Determine the (x, y) coordinate at the center of the cell enclosing the given text.  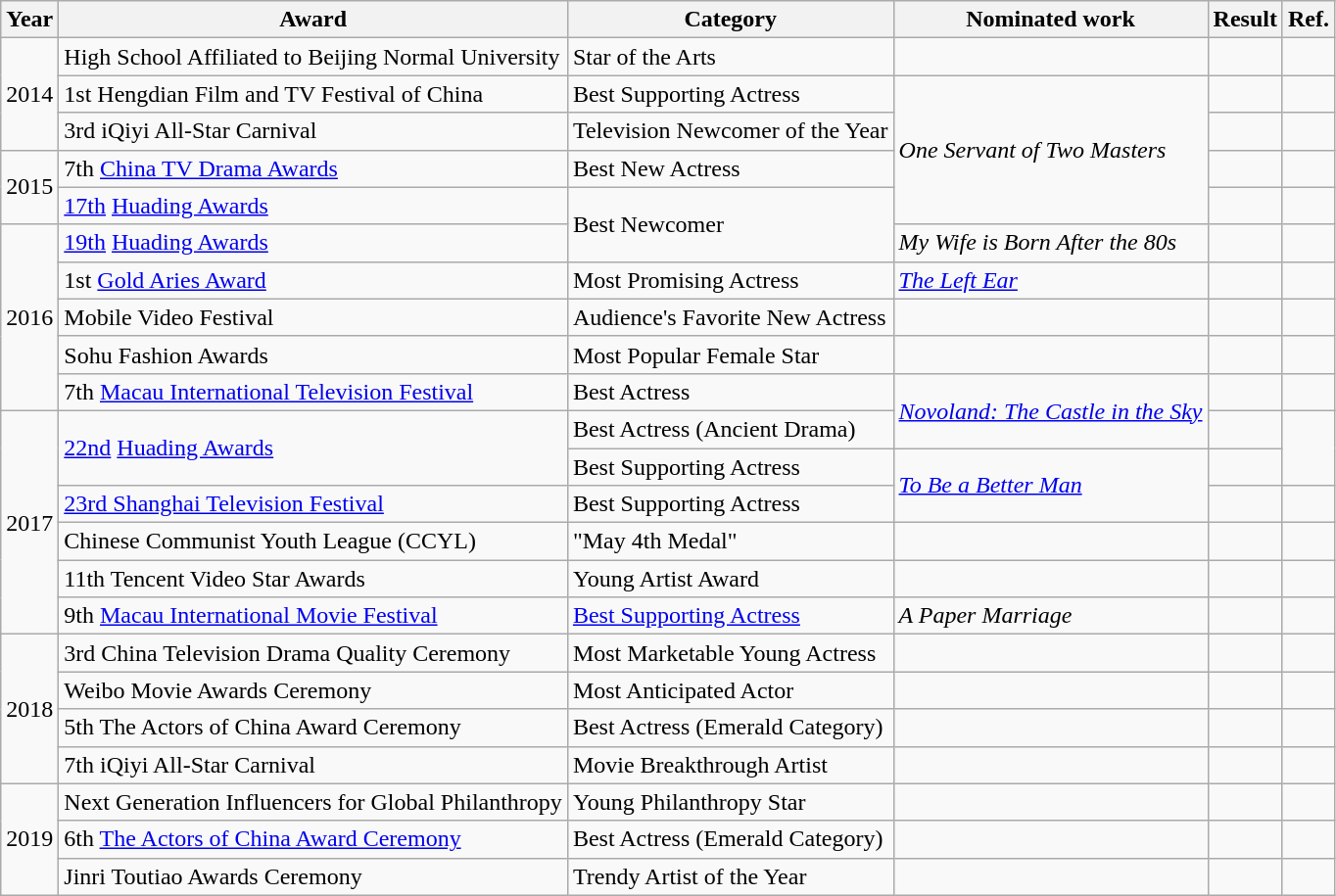
6th The Actors of China Award Ceremony (313, 839)
Most Marketable Young Actress (731, 653)
Star of the Arts (731, 57)
3rd China Television Drama Quality Ceremony (313, 653)
Young Artist Award (731, 579)
"May 4th Medal" (731, 542)
19th Huading Awards (313, 243)
Chinese Communist Youth League (CCYL) (313, 542)
Result (1245, 20)
17th Huading Awards (313, 206)
2014 (29, 94)
Award (313, 20)
9th Macau International Movie Festival (313, 616)
Sohu Fashion Awards (313, 354)
Nominated work (1050, 20)
Best Actress (Ancient Drama) (731, 429)
7th Macau International Television Festival (313, 392)
2016 (29, 317)
To Be a Better Man (1050, 486)
My Wife is Born After the 80s (1050, 243)
2015 (29, 187)
Ref. (1309, 20)
Best New Actress (731, 168)
2017 (29, 522)
Best Newcomer (731, 224)
11th Tencent Video Star Awards (313, 579)
2018 (29, 709)
Most Promising Actress (731, 280)
22nd Huading Awards (313, 448)
Mobile Video Festival (313, 317)
23rd Shanghai Television Festival (313, 504)
Television Newcomer of the Year (731, 131)
Young Philanthropy Star (731, 802)
Year (29, 20)
A Paper Marriage (1050, 616)
One Servant of Two Masters (1050, 150)
5th The Actors of China Award Ceremony (313, 728)
7th iQiyi All-Star Carnival (313, 765)
Best Actress (731, 392)
Most Popular Female Star (731, 354)
Next Generation Influencers for Global Philanthropy (313, 802)
1st Hengdian Film and TV Festival of China (313, 94)
Audience's Favorite New Actress (731, 317)
1st Gold Aries Award (313, 280)
Movie Breakthrough Artist (731, 765)
Jinri Toutiao Awards Ceremony (313, 876)
Weibo Movie Awards Ceremony (313, 690)
The Left Ear (1050, 280)
High School Affiliated to Beijing Normal University (313, 57)
2019 (29, 839)
3rd iQiyi All-Star Carnival (313, 131)
Category (731, 20)
Novoland: The Castle in the Sky (1050, 410)
7th China TV Drama Awards (313, 168)
Most Anticipated Actor (731, 690)
Trendy Artist of the Year (731, 876)
